Search for the cell housing the specified text and yield its (X, Y) center coordinate. 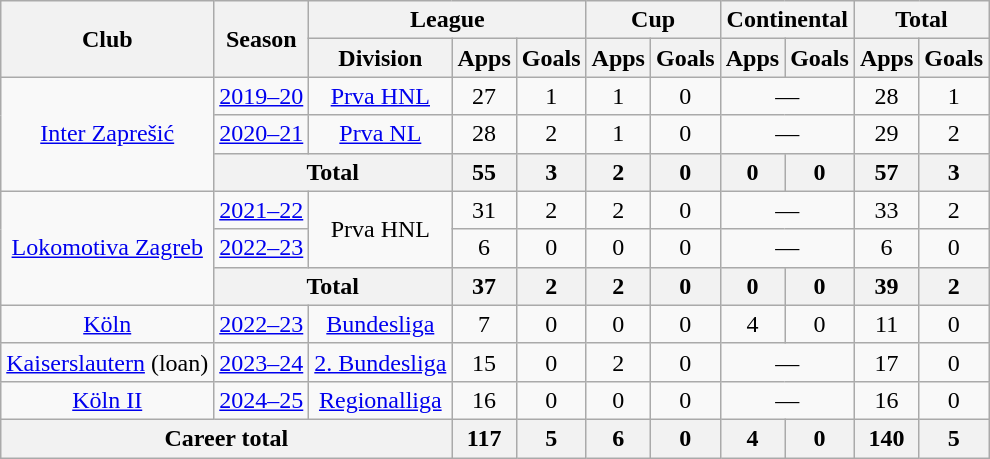
15 (484, 362)
2020–21 (262, 134)
29 (886, 134)
55 (484, 172)
11 (886, 324)
57 (886, 172)
Prva NL (380, 134)
2. Bundesliga (380, 362)
Career total (226, 438)
League (448, 20)
Regionalliga (380, 400)
17 (886, 362)
Bundesliga (380, 324)
140 (886, 438)
2021–22 (262, 210)
Köln II (108, 400)
27 (484, 96)
Lokomotiva Zagreb (108, 248)
Continental (787, 20)
Inter Zaprešić (108, 134)
39 (886, 286)
7 (484, 324)
2019–20 (262, 96)
37 (484, 286)
Season (262, 39)
2024–25 (262, 400)
31 (484, 210)
2023–24 (262, 362)
Cup (653, 20)
Köln (108, 324)
Kaiserslautern (loan) (108, 362)
33 (886, 210)
Division (380, 58)
117 (484, 438)
Club (108, 39)
